Output the [X, Y] coordinate of the center of the cell containing the given text.  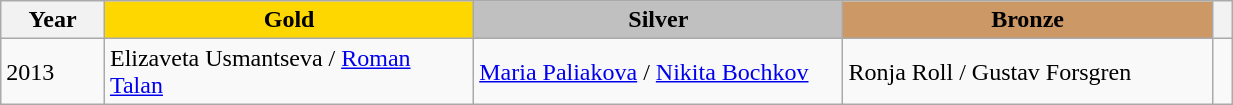
Elizaveta Usmantseva / Roman Talan [288, 72]
2013 [53, 72]
Bronze [1028, 20]
Maria Paliakova / Nikita Bochkov [658, 72]
Year [53, 20]
Silver [658, 20]
Ronja Roll / Gustav Forsgren [1028, 72]
Gold [288, 20]
